Pinpoint the cell where the given text exists, returning its [x, y] midpoint coordinate. 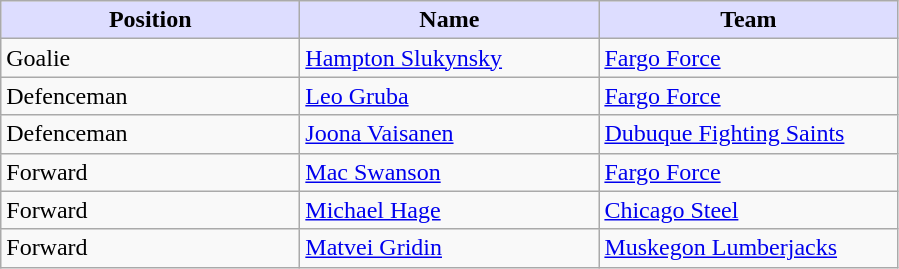
Dubuque Fighting Saints [748, 134]
Muskegon Lumberjacks [748, 248]
Matvei Gridin [450, 248]
Team [748, 20]
Goalie [150, 58]
Michael Hage [450, 210]
Position [150, 20]
Name [450, 20]
Mac Swanson [450, 172]
Chicago Steel [748, 210]
Joona Vaisanen [450, 134]
Hampton Slukynsky [450, 58]
Leo Gruba [450, 96]
